Extract the (x, y) coordinate from the center of the cell holding the provided text.  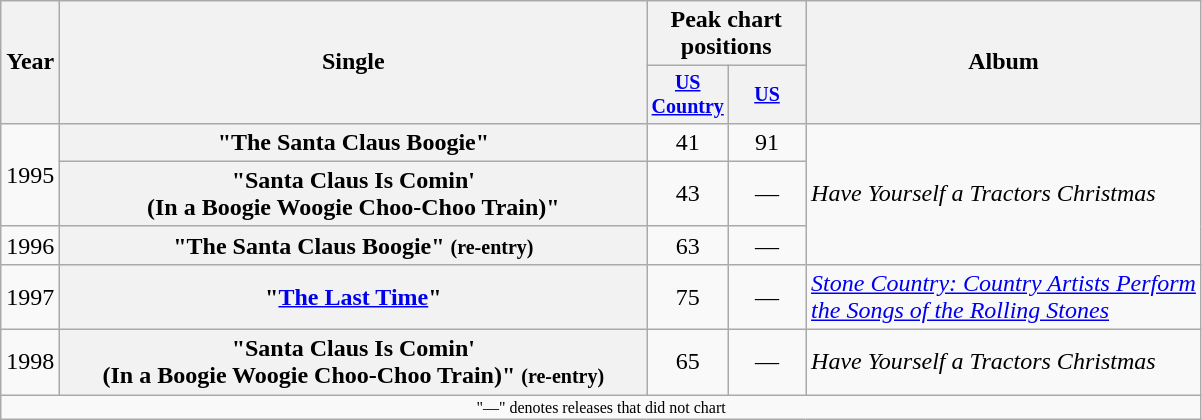
US Country (688, 94)
65 (688, 362)
Stone Country: Country Artists Performthe Songs of the Rolling Stones (1004, 296)
US (768, 94)
75 (688, 296)
Single (354, 62)
1995 (30, 174)
"Santa Claus Is Comin'(In a Boogie Woogie Choo-Choo Train)" (354, 194)
"The Santa Claus Boogie" (re-entry) (354, 245)
41 (688, 142)
Year (30, 62)
"Santa Claus Is Comin'(In a Boogie Woogie Choo-Choo Train)" (re-entry) (354, 362)
1996 (30, 245)
1997 (30, 296)
43 (688, 194)
Peak chartpositions (726, 34)
1998 (30, 362)
63 (688, 245)
"—" denotes releases that did not chart (602, 407)
91 (768, 142)
"The Santa Claus Boogie" (354, 142)
"The Last Time" (354, 296)
Album (1004, 62)
